Return [X, Y] of the center of cell containing provided text 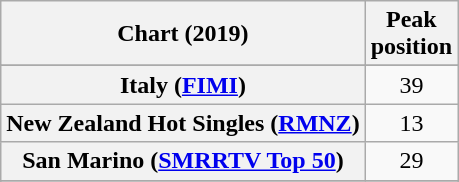
Chart (2019) [183, 34]
13 [411, 123]
New Zealand Hot Singles (RMNZ) [183, 123]
San Marino (SMRRTV Top 50) [183, 161]
Italy (FIMI) [183, 85]
29 [411, 161]
39 [411, 85]
Peakposition [411, 34]
